Search for the cell housing the specified text and yield its (x, y) center coordinate. 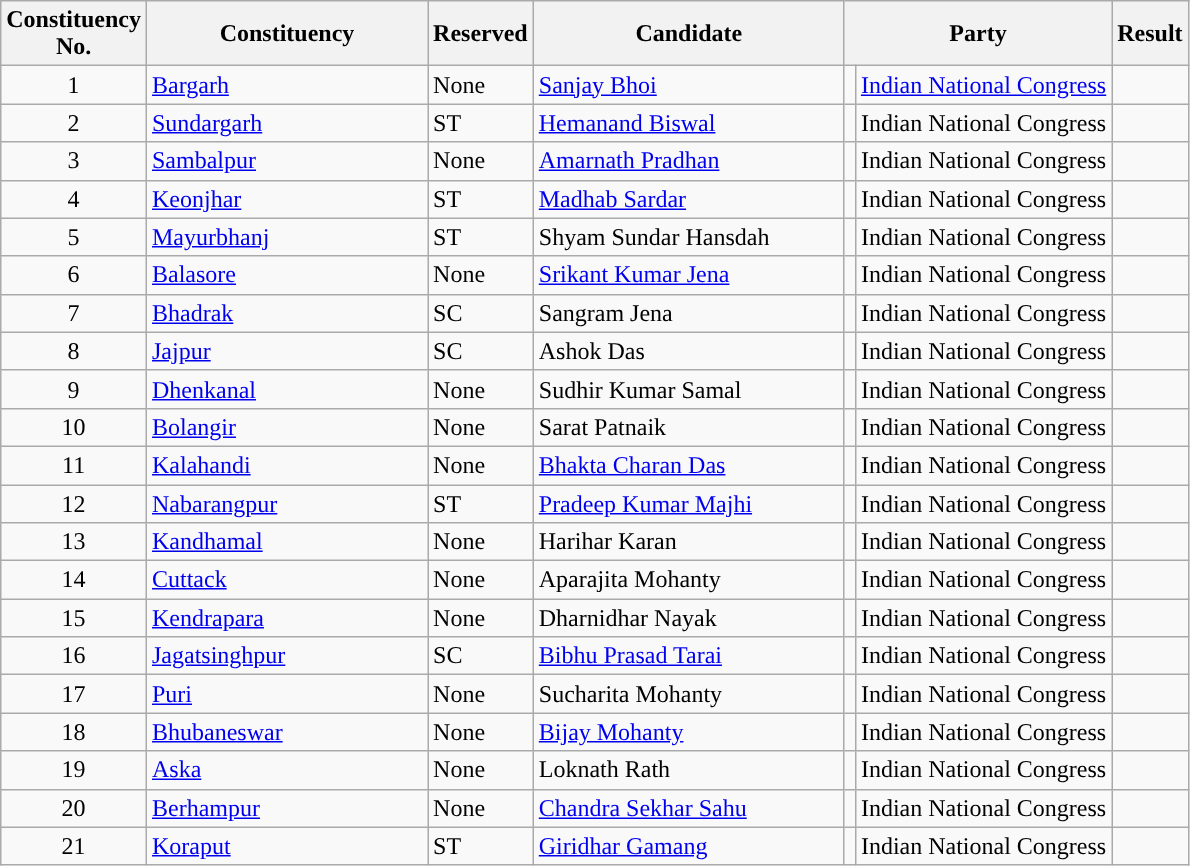
Aparajita Mohanty (688, 580)
Aska (286, 770)
16 (74, 656)
Loknath Rath (688, 770)
Ashok Das (688, 351)
Srikant Kumar Jena (688, 275)
Puri (286, 694)
Kendrapara (286, 618)
Bhakta Charan Das (688, 465)
21 (74, 846)
Bolangir (286, 427)
Madhab Sardar (688, 199)
Kalahandi (286, 465)
Berhampur (286, 808)
20 (74, 808)
Jajpur (286, 351)
Nabarangpur (286, 503)
Bibhu Prasad Tarai (688, 656)
14 (74, 580)
Sundargarh (286, 123)
Sucharita Mohanty (688, 694)
17 (74, 694)
Hemanand Biswal (688, 123)
Cuttack (286, 580)
Sangram Jena (688, 313)
5 (74, 237)
3 (74, 161)
Dhenkanal (286, 389)
Balasore (286, 275)
Chandra Sekhar Sahu (688, 808)
Mayurbhanj (286, 237)
Jagatsinghpur (286, 656)
Kandhamal (286, 542)
Harihar Karan (688, 542)
Shyam Sundar Hansdah (688, 237)
11 (74, 465)
12 (74, 503)
Constituency No. (74, 34)
2 (74, 123)
Constituency (286, 34)
Reserved (481, 34)
Sarat Patnaik (688, 427)
Sudhir Kumar Samal (688, 389)
6 (74, 275)
Dharnidhar Nayak (688, 618)
Giridhar Gamang (688, 846)
19 (74, 770)
1 (74, 85)
Bhubaneswar (286, 732)
Bargarh (286, 85)
Sambalpur (286, 161)
Pradeep Kumar Majhi (688, 503)
Amarnath Pradhan (688, 161)
4 (74, 199)
Koraput (286, 846)
13 (74, 542)
Sanjay Bhoi (688, 85)
10 (74, 427)
Result (1150, 34)
Bijay Mohanty (688, 732)
18 (74, 732)
9 (74, 389)
Party (978, 34)
Candidate (688, 34)
Bhadrak (286, 313)
15 (74, 618)
8 (74, 351)
7 (74, 313)
Keonjhar (286, 199)
